Provide the [X, Y] coordinate of the cell's center where the given text is located.  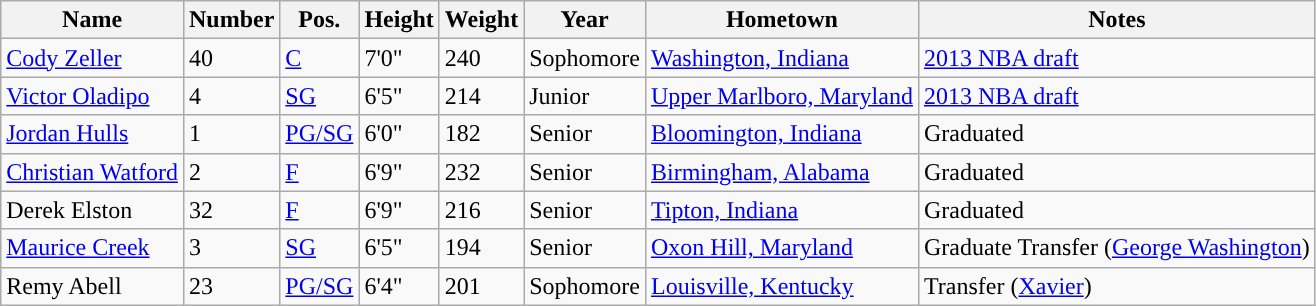
Derek Elston [92, 210]
Notes [1116, 20]
23 [231, 286]
Cody Zeller [92, 58]
Birmingham, Alabama [782, 172]
Jordan Hulls [92, 134]
3 [231, 248]
232 [481, 172]
Pos. [320, 20]
Tipton, Indiana [782, 210]
Graduate Transfer (George Washington) [1116, 248]
Hometown [782, 20]
201 [481, 286]
Number [231, 20]
40 [231, 58]
6'4" [399, 286]
32 [231, 210]
240 [481, 58]
Transfer (Xavier) [1116, 286]
216 [481, 210]
Washington, Indiana [782, 58]
Bloomington, Indiana [782, 134]
214 [481, 96]
2 [231, 172]
194 [481, 248]
Year [585, 20]
Oxon Hill, Maryland [782, 248]
7'0" [399, 58]
Maurice Creek [92, 248]
Junior [585, 96]
Remy Abell [92, 286]
Christian Watford [92, 172]
Louisville, Kentucky [782, 286]
Weight [481, 20]
Upper Marlboro, Maryland [782, 96]
C [320, 58]
4 [231, 96]
182 [481, 134]
Height [399, 20]
6'0" [399, 134]
Name [92, 20]
1 [231, 134]
Victor Oladipo [92, 96]
